Output the (x, y) coordinate of the center of the cell containing the given text.  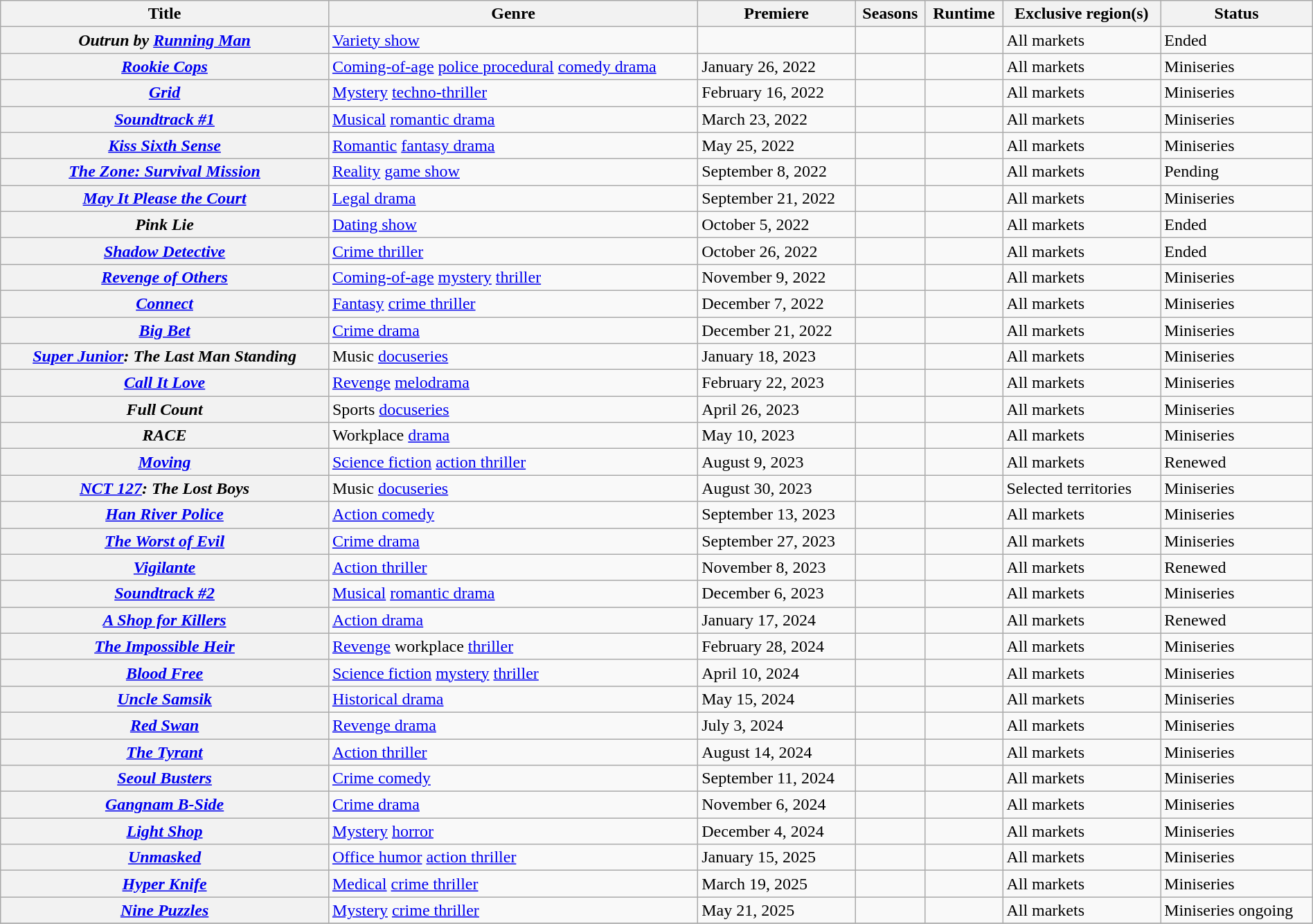
Mystery techno-thriller (512, 93)
March 23, 2022 (777, 119)
Romantic fantasy drama (512, 145)
Super Junior: The Last Man Standing (165, 357)
Soundtrack #1 (165, 119)
Unmasked (165, 858)
Selected territories (1082, 488)
February 22, 2023 (777, 383)
Office humor action thriller (512, 858)
August 30, 2023 (777, 488)
October 5, 2022 (777, 224)
Miniseries ongoing (1237, 910)
Coming-of-age police procedural comedy drama (512, 66)
Revenge drama (512, 725)
Kiss Sixth Sense (165, 145)
Pending (1237, 172)
Sports docuseries (512, 409)
Grid (165, 93)
May 10, 2023 (777, 436)
November 6, 2024 (777, 805)
The Tyrant (165, 752)
Premiere (777, 14)
The Impossible Heir (165, 646)
RACE (165, 436)
January 26, 2022 (777, 66)
The Worst of Evil (165, 541)
The Zone: Survival Mission (165, 172)
Rookie Cops (165, 66)
Connect (165, 303)
April 10, 2024 (777, 673)
A Shop for Killers (165, 620)
Legal drama (512, 198)
December 7, 2022 (777, 303)
Dating show (512, 224)
Action drama (512, 620)
May 25, 2022 (777, 145)
Nine Puzzles (165, 910)
Science fiction mystery thriller (512, 673)
December 4, 2024 (777, 831)
Mystery crime thriller (512, 910)
Science fiction action thriller (512, 462)
Seasons (891, 14)
Red Swan (165, 725)
Han River Police (165, 515)
September 27, 2023 (777, 541)
December 6, 2023 (777, 594)
July 3, 2024 (777, 725)
Moving (165, 462)
December 21, 2022 (777, 330)
NCT 127: The Lost Boys (165, 488)
Light Shop (165, 831)
Big Bet (165, 330)
Reality game show (512, 172)
August 14, 2024 (777, 752)
Revenge melodrama (512, 383)
Fantasy crime thriller (512, 303)
November 8, 2023 (777, 567)
May 21, 2025 (777, 910)
February 28, 2024 (777, 646)
January 15, 2025 (777, 858)
Title (165, 14)
Shadow Detective (165, 251)
September 11, 2024 (777, 779)
Runtime (964, 14)
Seoul Busters (165, 779)
May It Please the Court (165, 198)
January 18, 2023 (777, 357)
Call It Love (165, 383)
Revenge of Others (165, 277)
Workplace drama (512, 436)
Exclusive region(s) (1082, 14)
Soundtrack #2 (165, 594)
November 9, 2022 (777, 277)
Historical drama (512, 699)
Medical crime thriller (512, 884)
Uncle Samsik (165, 699)
October 26, 2022 (777, 251)
September 8, 2022 (777, 172)
Hyper Knife (165, 884)
January 17, 2024 (777, 620)
Gangnam B-Side (165, 805)
Revenge workplace thriller (512, 646)
Status (1237, 14)
May 15, 2024 (777, 699)
Full Count (165, 409)
September 21, 2022 (777, 198)
Outrun by Running Man (165, 40)
Pink Lie (165, 224)
August 9, 2023 (777, 462)
Mystery horror (512, 831)
Blood Free (165, 673)
Crime thriller (512, 251)
September 13, 2023 (777, 515)
Vigilante (165, 567)
Variety show (512, 40)
February 16, 2022 (777, 93)
March 19, 2025 (777, 884)
Action comedy (512, 515)
Coming-of-age mystery thriller (512, 277)
April 26, 2023 (777, 409)
Crime comedy (512, 779)
Genre (512, 14)
